Locate the cell with the specified text and output its [X, Y] center coordinate. 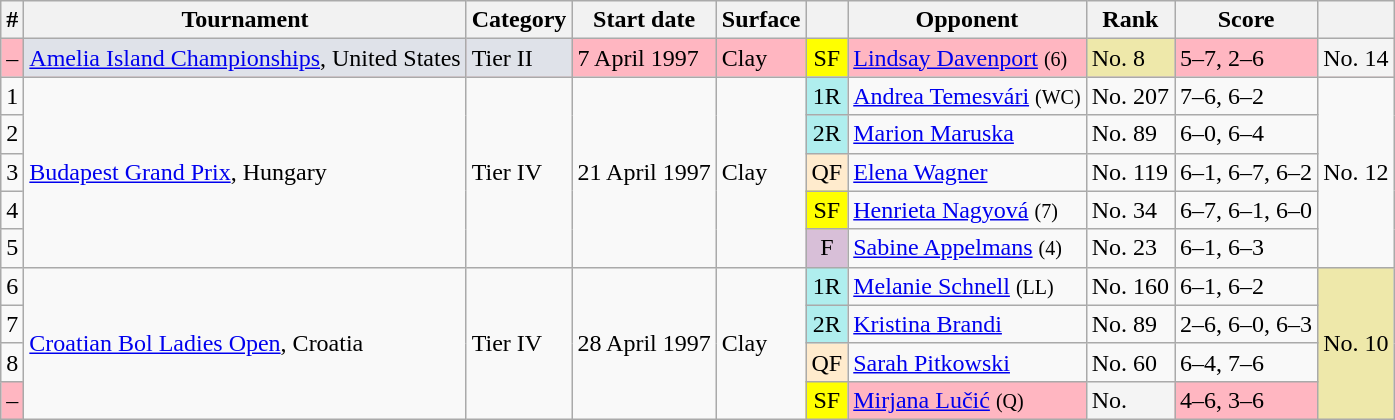
No. [1130, 400]
7 [12, 324]
Start date [644, 20]
Opponent [967, 20]
No. 60 [1130, 362]
28 April 1997 [644, 343]
2 [12, 134]
7–6, 6–2 [1246, 96]
8 [12, 362]
Rank [1130, 20]
Score [1246, 20]
Melanie Schnell (LL) [967, 286]
No. 207 [1130, 96]
Tournament [245, 20]
Lindsay Davenport (6) [967, 58]
Elena Wagner [967, 172]
6–1, 6–7, 6–2 [1246, 172]
6–7, 6–1, 6–0 [1246, 210]
5–7, 2–6 [1246, 58]
No. 14 [1356, 58]
7 April 1997 [644, 58]
No. 34 [1130, 210]
2–6, 6–0, 6–3 [1246, 324]
Croatian Bol Ladies Open, Croatia [245, 343]
1 [12, 96]
5 [12, 248]
Andrea Temesvári (WC) [967, 96]
6–1, 6–2 [1246, 286]
6–4, 7–6 [1246, 362]
3 [12, 172]
Sarah Pitkowski [967, 362]
Category [519, 20]
Mirjana Lučić (Q) [967, 400]
No. 160 [1130, 286]
Amelia Island Championships, United States [245, 58]
F [827, 248]
4 [12, 210]
4–6, 3–6 [1246, 400]
6–0, 6–4 [1246, 134]
No. 23 [1130, 248]
No. 119 [1130, 172]
No. 10 [1356, 343]
6 [12, 286]
Sabine Appelmans (4) [967, 248]
Henrieta Nagyová (7) [967, 210]
Budapest Grand Prix, Hungary [245, 172]
# [12, 20]
Marion Maruska [967, 134]
Surface [761, 20]
No. 12 [1356, 172]
Kristina Brandi [967, 324]
No. 8 [1130, 58]
21 April 1997 [644, 172]
6–1, 6–3 [1246, 248]
Tier II [519, 58]
